Locate the cell with the specified text and output its (X, Y) center coordinate. 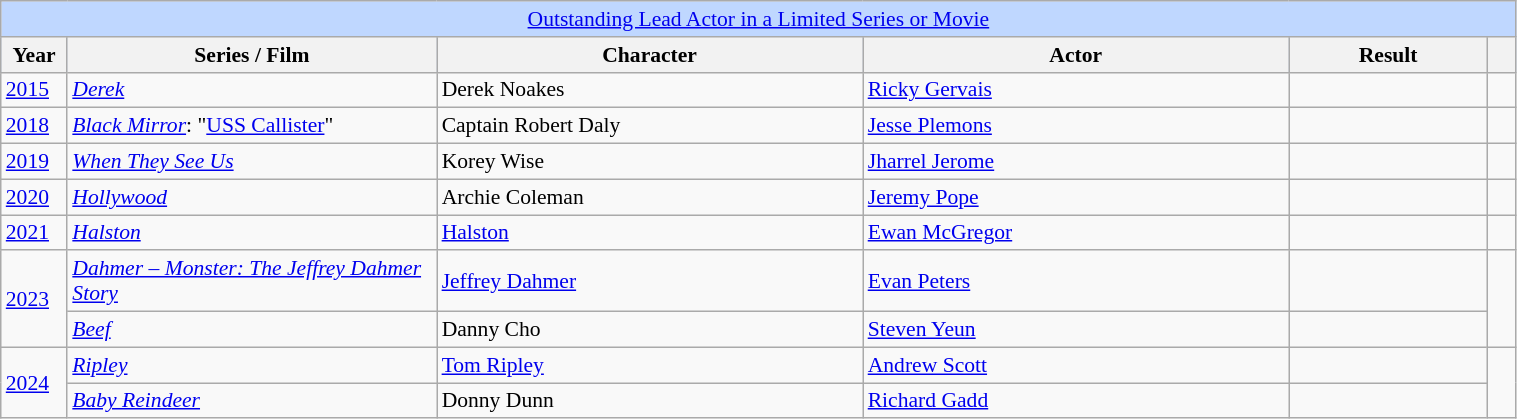
Hollywood (252, 197)
Character (650, 55)
Outstanding Lead Actor in a Limited Series or Movie (758, 19)
2023 (34, 300)
2015 (34, 90)
2021 (34, 233)
Jesse Plemons (1076, 126)
Donny Dunn (650, 401)
2020 (34, 197)
When They See Us (252, 162)
Actor (1076, 55)
Andrew Scott (1076, 365)
Steven Yeun (1076, 330)
2019 (34, 162)
Archie Coleman (650, 197)
Derek (252, 90)
Captain Robert Daly (650, 126)
Jeremy Pope (1076, 197)
Evan Peters (1076, 282)
Beef (252, 330)
Tom Ripley (650, 365)
Result (1388, 55)
Baby Reindeer (252, 401)
Danny Cho (650, 330)
Richard Gadd (1076, 401)
Year (34, 55)
Ricky Gervais (1076, 90)
Derek Noakes (650, 90)
Ewan McGregor (1076, 233)
Jharrel Jerome (1076, 162)
Ripley (252, 365)
Jeffrey Dahmer (650, 282)
Korey Wise (650, 162)
Dahmer – Monster: The Jeffrey Dahmer Story (252, 282)
2024 (34, 382)
Series / Film (252, 55)
Black Mirror: "USS Callister" (252, 126)
2018 (34, 126)
